Scan for the cell matching the given text and deliver its (X, Y) coordinate at center. 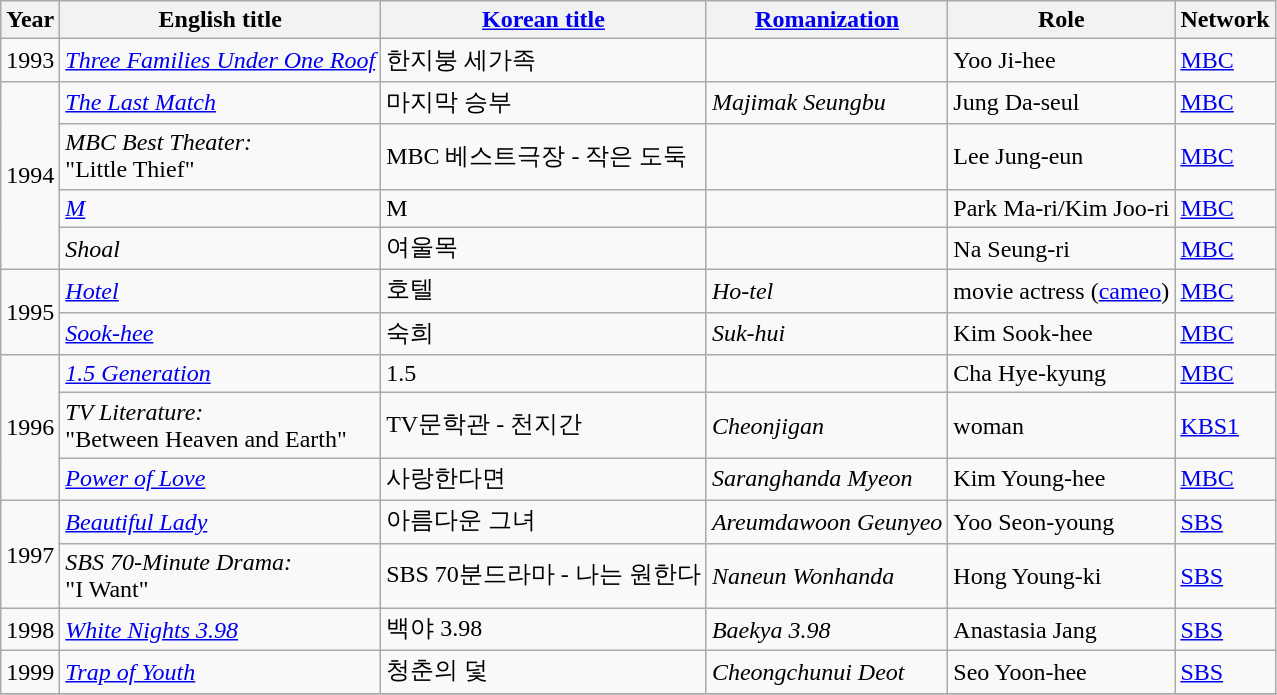
woman (1062, 426)
movie actress (cameo) (1062, 292)
KBS1 (1225, 426)
SBS 70-Minute Drama:"I Want" (220, 576)
여울목 (544, 248)
Kim Sook-hee (1062, 334)
Naneun Wonhanda (826, 576)
Cha Hye-kyung (1062, 374)
Korean title (544, 20)
청춘의 덫 (544, 672)
사랑한다면 (544, 480)
TV Literature:"Between Heaven and Earth" (220, 426)
Yoo Ji-hee (1062, 60)
The Last Match (220, 102)
1996 (30, 428)
Shoal (220, 248)
Ho-tel (826, 292)
Cheonjigan (826, 426)
1998 (30, 630)
Hong Young-ki (1062, 576)
Areumdawoon Geunyeo (826, 522)
SBS 70분드라마 - 나는 원한다 (544, 576)
English title (220, 20)
White Nights 3.98 (220, 630)
Year (30, 20)
1999 (30, 672)
Yoo Seon-young (1062, 522)
Lee Jung-eun (1062, 156)
Saranghanda Myeon (826, 480)
Anastasia Jang (1062, 630)
TV문학관 - 천지간 (544, 426)
1.5 (544, 374)
마지막 승부 (544, 102)
숙희 (544, 334)
1994 (30, 175)
Hotel (220, 292)
MBC Best Theater:"Little Thief" (220, 156)
1997 (30, 554)
Majimak Seungbu (826, 102)
1995 (30, 312)
Sook-hee (220, 334)
Suk-hui (826, 334)
Cheongchunui Deot (826, 672)
Role (1062, 20)
Kim Young-hee (1062, 480)
호텔 (544, 292)
아름다운 그녀 (544, 522)
1993 (30, 60)
Trap of Youth (220, 672)
MBC 베스트극장 - 작은 도둑 (544, 156)
1.5 Generation (220, 374)
Na Seung-ri (1062, 248)
Seo Yoon-hee (1062, 672)
Jung Da-seul (1062, 102)
Romanization (826, 20)
한지붕 세가족 (544, 60)
Beautiful Lady (220, 522)
Network (1225, 20)
Park Ma-ri/Kim Joo-ri (1062, 208)
Baekya 3.98 (826, 630)
Three Families Under One Roof (220, 60)
백야 3.98 (544, 630)
Power of Love (220, 480)
